Output the [X, Y] coordinate of the center of the cell containing the given text.  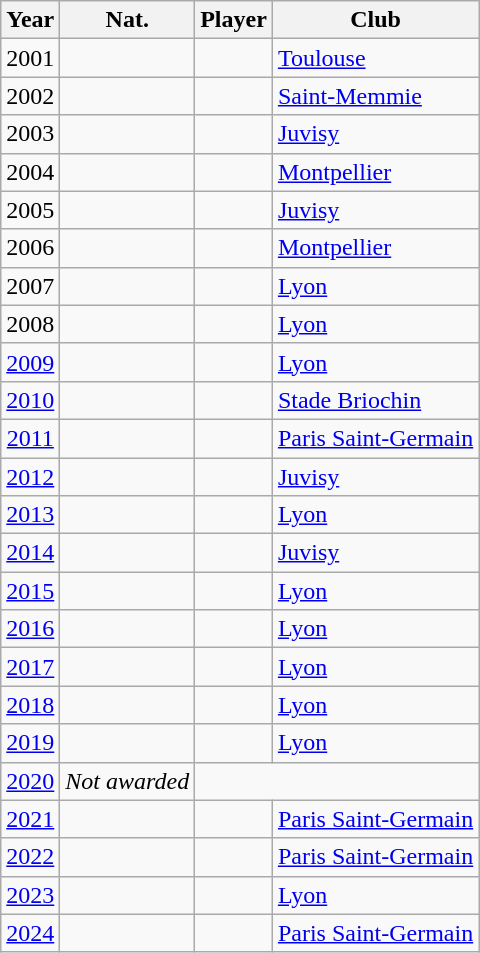
2019 [30, 743]
2024 [30, 933]
2004 [30, 172]
Club [375, 20]
2010 [30, 400]
2021 [30, 819]
2012 [30, 477]
Not awarded [128, 781]
2022 [30, 857]
2001 [30, 58]
Year [30, 20]
2011 [30, 438]
2006 [30, 248]
2013 [30, 515]
2005 [30, 210]
2009 [30, 362]
2007 [30, 286]
Stade Briochin [375, 400]
2015 [30, 591]
2008 [30, 324]
2020 [30, 781]
2017 [30, 667]
2002 [30, 96]
2018 [30, 705]
Nat. [128, 20]
Toulouse [375, 58]
Saint-Memmie [375, 96]
2003 [30, 134]
2016 [30, 629]
2023 [30, 895]
Player [234, 20]
2014 [30, 553]
